Determine the (X, Y) coordinate at the center of the cell enclosing the given text.  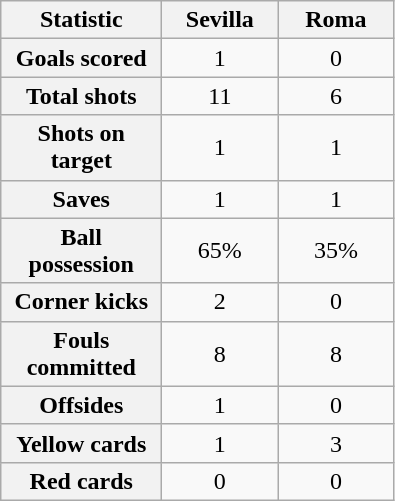
Corner kicks (82, 302)
Yellow cards (82, 443)
Saves (82, 199)
Offsides (82, 405)
11 (220, 96)
Ball possession (82, 250)
Roma (336, 20)
Sevilla (220, 20)
Total shots (82, 96)
Shots on target (82, 148)
2 (220, 302)
6 (336, 96)
Statistic (82, 20)
Goals scored (82, 58)
Red cards (82, 481)
35% (336, 250)
Fouls committed (82, 354)
65% (220, 250)
3 (336, 443)
